Search for the cell housing the specified text and yield its (X, Y) center coordinate. 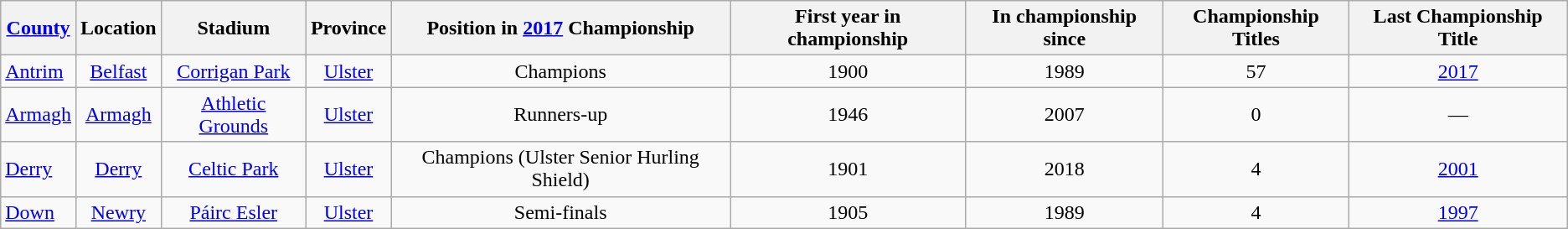
Position in 2017 Championship (561, 29)
Páirc Esler (233, 212)
Province (348, 29)
Down (39, 212)
Champions (561, 71)
Newry (118, 212)
Runners-up (561, 114)
Championship Titles (1256, 29)
Belfast (118, 71)
1997 (1457, 212)
Champions (Ulster Senior Hurling Shield) (561, 169)
— (1457, 114)
Athletic Grounds (233, 114)
2017 (1457, 71)
Celtic Park (233, 169)
First year in championship (848, 29)
Semi-finals (561, 212)
2018 (1065, 169)
2001 (1457, 169)
Last Championship Title (1457, 29)
Stadium (233, 29)
1946 (848, 114)
Antrim (39, 71)
1901 (848, 169)
1900 (848, 71)
2007 (1065, 114)
Location (118, 29)
1905 (848, 212)
Corrigan Park (233, 71)
57 (1256, 71)
0 (1256, 114)
County (39, 29)
In championship since (1065, 29)
